Provide the [x, y] coordinate of the cell's center where the given text is located.  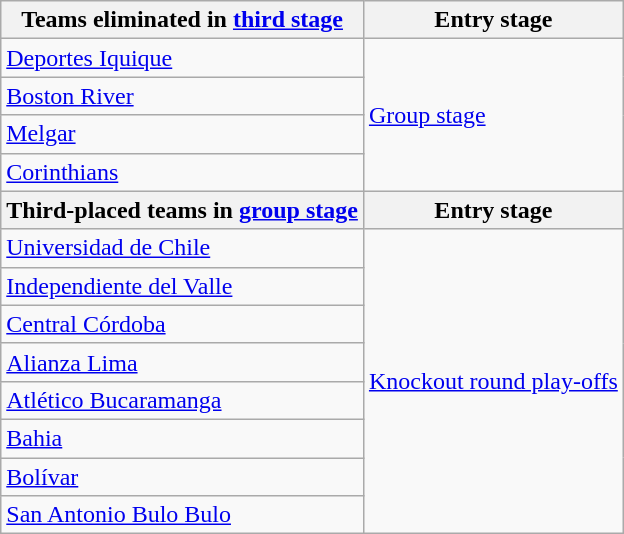
San Antonio Bulo Bulo [182, 515]
Bahia [182, 438]
Deportes Iquique [182, 58]
Third-placed teams in group stage [182, 210]
Central Córdoba [182, 324]
Group stage [493, 115]
Alianza Lima [182, 362]
Corinthians [182, 172]
Bolívar [182, 477]
Universidad de Chile [182, 248]
Independiente del Valle [182, 286]
Melgar [182, 134]
Teams eliminated in third stage [182, 20]
Boston River [182, 96]
Atlético Bucaramanga [182, 400]
Knockout round play-offs [493, 381]
